Identify which cell holds the provided text, then report its (x, y) central coordinate. 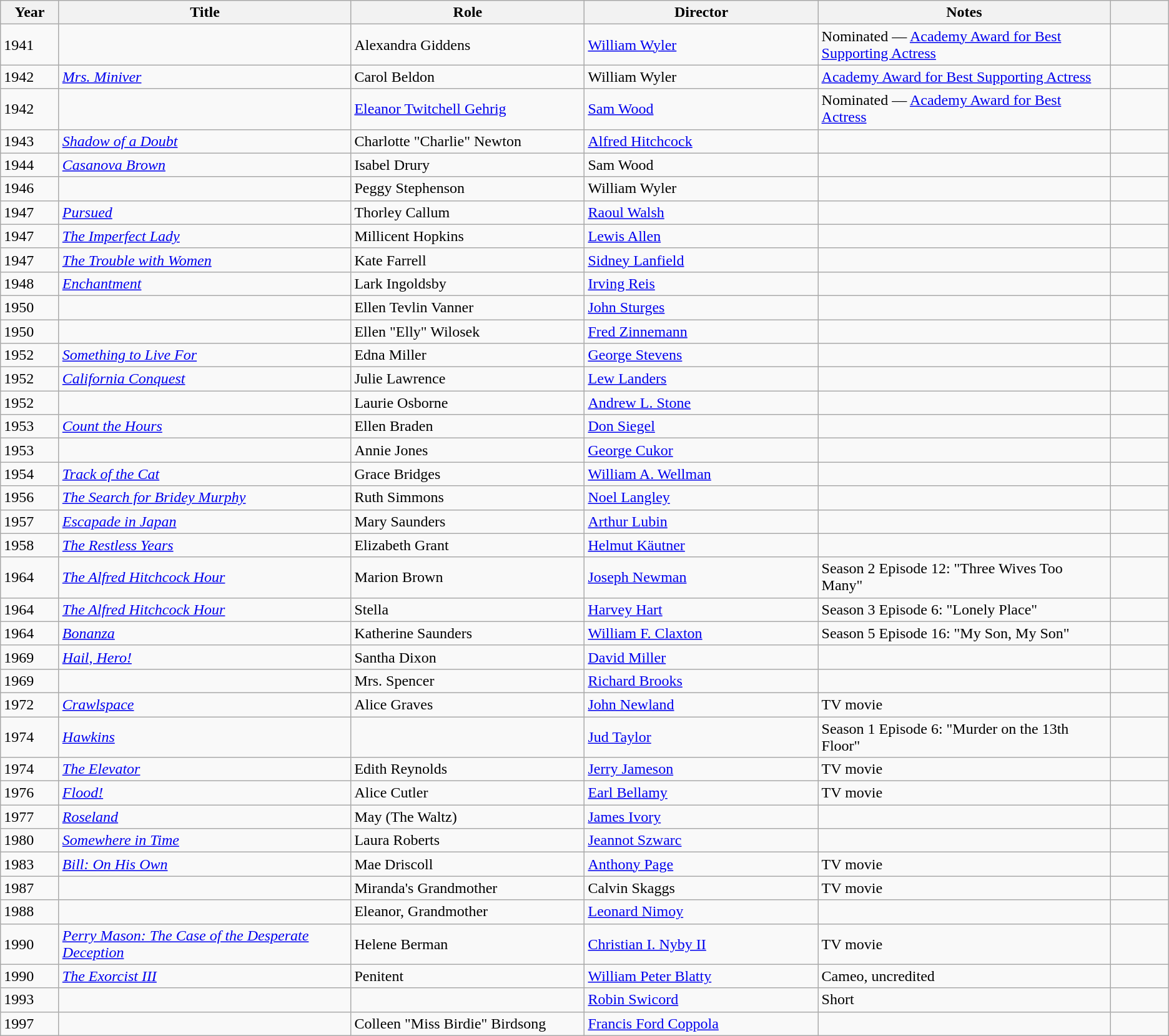
Alice Cutler (468, 793)
Thorley Callum (468, 212)
Cameo, uncredited (964, 976)
Mae Driscoll (468, 864)
Hail, Hero! (205, 657)
Annie Jones (468, 450)
Kate Farrell (468, 260)
The Search for Bridey Murphy (205, 498)
Jeannot Szwarc (701, 841)
Shadow of a Doubt (205, 141)
The Elevator (205, 769)
Alice Graves (468, 704)
Season 2 Episode 12: "Three Wives Too Many" (964, 577)
Julie Lawrence (468, 379)
Short (964, 1000)
Harvey Hart (701, 609)
Somewhere in Time (205, 841)
Jud Taylor (701, 737)
Andrew L. Stone (701, 403)
Nominated — Academy Award for Best Actress (964, 109)
Escapade in Japan (205, 521)
1988 (30, 912)
John Sturges (701, 307)
1993 (30, 1000)
Pursued (205, 212)
Colleen "Miss Birdie" Birdsong (468, 1024)
1943 (30, 141)
Edith Reynolds (468, 769)
1956 (30, 498)
Arthur Lubin (701, 521)
Notes (964, 12)
Joseph Newman (701, 577)
Christian I. Nyby II (701, 944)
Count the Hours (205, 427)
The Restless Years (205, 545)
Peggy Stephenson (468, 189)
Marion Brown (468, 577)
Isabel Drury (468, 165)
James Ivory (701, 817)
Perry Mason: The Case of the Desperate Deception (205, 944)
Enchantment (205, 284)
Charlotte "Charlie" Newton (468, 141)
Anthony Page (701, 864)
Alfred Hitchcock (701, 141)
Helene Berman (468, 944)
Bonanza (205, 633)
Calvin Skaggs (701, 888)
Mary Saunders (468, 521)
Katherine Saunders (468, 633)
Fred Zinnemann (701, 332)
William Peter Blatty (701, 976)
1980 (30, 841)
Crawlspace (205, 704)
1977 (30, 817)
Hawkins (205, 737)
Don Siegel (701, 427)
Ellen "Elly" Wilosek (468, 332)
William F. Claxton (701, 633)
1972 (30, 704)
John Newland (701, 704)
1997 (30, 1024)
Millicent Hopkins (468, 236)
The Imperfect Lady (205, 236)
Season 1 Episode 6: "Murder on the 13th Floor" (964, 737)
Richard Brooks (701, 681)
Roseland (205, 817)
1976 (30, 793)
1958 (30, 545)
Francis Ford Coppola (701, 1024)
Season 5 Episode 16: "My Son, My Son" (964, 633)
Irving Reis (701, 284)
Stella (468, 609)
Jerry Jameson (701, 769)
Sidney Lanfield (701, 260)
Academy Award for Best Supporting Actress (964, 77)
Lew Landers (701, 379)
Mrs. Miniver (205, 77)
Mrs. Spencer (468, 681)
Year (30, 12)
1941 (30, 45)
Director (701, 12)
Casanova Brown (205, 165)
William A. Wellman (701, 474)
Track of the Cat (205, 474)
Earl Bellamy (701, 793)
1946 (30, 189)
Grace Bridges (468, 474)
Ellen Tevlin Vanner (468, 307)
Santha Dixon (468, 657)
Ellen Braden (468, 427)
Ruth Simmons (468, 498)
The Exorcist III (205, 976)
Lark Ingoldsby (468, 284)
Elizabeth Grant (468, 545)
Laurie Osborne (468, 403)
The Trouble with Women (205, 260)
1987 (30, 888)
Noel Langley (701, 498)
California Conquest (205, 379)
Eleanor Twitchell Gehrig (468, 109)
David Miller (701, 657)
1983 (30, 864)
Season 3 Episode 6: "Lonely Place" (964, 609)
Helmut Käutner (701, 545)
May (The Waltz) (468, 817)
1944 (30, 165)
Bill: On His Own (205, 864)
Alexandra Giddens (468, 45)
1948 (30, 284)
Leonard Nimoy (701, 912)
George Stevens (701, 355)
Penitent (468, 976)
Laura Roberts (468, 841)
Lewis Allen (701, 236)
Edna Miller (468, 355)
Title (205, 12)
George Cukor (701, 450)
Raoul Walsh (701, 212)
1954 (30, 474)
Eleanor, Grandmother (468, 912)
Miranda's Grandmother (468, 888)
1957 (30, 521)
Flood! (205, 793)
Something to Live For (205, 355)
Role (468, 12)
Nominated — Academy Award for Best Supporting Actress (964, 45)
Robin Swicord (701, 1000)
Carol Beldon (468, 77)
